Return (x, y) of the center of cell containing provided text 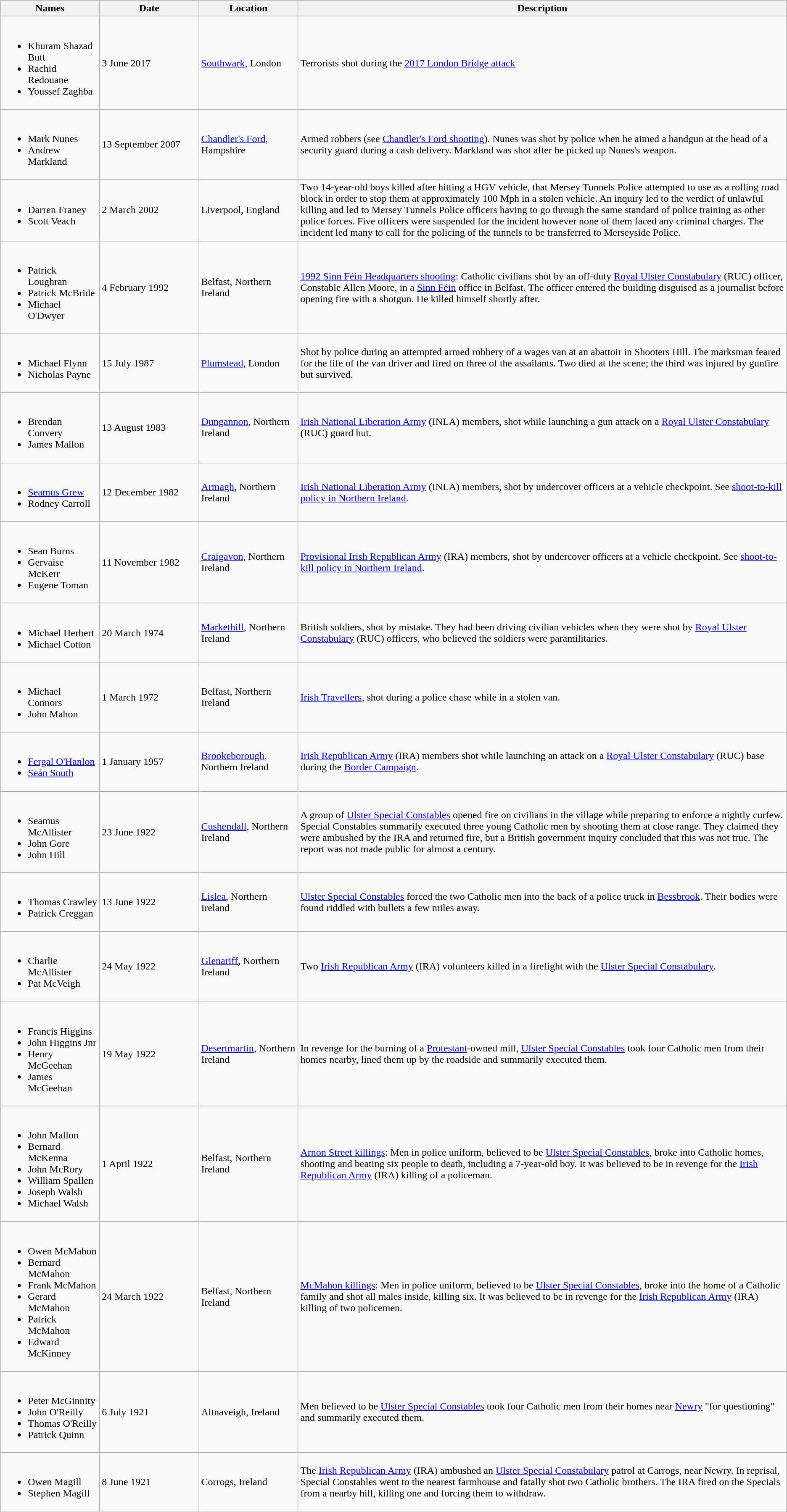
Mark NunesAndrew Markland (50, 145)
Irish National Liberation Army (INLA) members, shot by undercover officers at a vehicle checkpoint. See shoot-to-kill policy in Northern Ireland. (542, 492)
13 September 2007 (149, 145)
19 May 1922 (149, 1054)
Brookeborough, Northern Ireland (248, 761)
23 June 1922 (149, 832)
Irish National Liberation Army (INLA) members, shot while launching a gun attack on a Royal Ulster Constabulary (RUC) guard hut. (542, 428)
Dungannon, Northern Ireland (248, 428)
Armagh, Northern Ireland (248, 492)
Terrorists shot during the 2017 London Bridge attack (542, 63)
John MallonBernard McKennaJohn McRoryWilliam SpallenJoseph WalshMichael Walsh (50, 1164)
Irish Republican Army (IRA) members shot while launching an attack on a Royal Ulster Constabulary (RUC) base during the Border Campaign. (542, 761)
Seamus McAllisterJohn GoreJohn Hill (50, 832)
1 January 1957 (149, 761)
Sean BurnsGervaise McKerrEugene Toman (50, 562)
Khuram Shazad ButtRachid RedouaneYoussef Zaghba (50, 63)
8 June 1921 (149, 1482)
Desertmartin, Northern Ireland (248, 1054)
Francis HigginsJohn Higgins JnrHenry McGeehanJames McGeehan (50, 1054)
Plumstead, London (248, 363)
Patrick LoughranPatrick McBrideMichael O'Dwyer (50, 287)
Darren FraneyScott Veach (50, 210)
Names (50, 8)
Cushendall, Northern Ireland (248, 832)
Fergal O'HanlonSeán South (50, 761)
Liverpool, England (248, 210)
Owen MagillStephen Magill (50, 1482)
Location (248, 8)
Date (149, 8)
Chandler's Ford, Hampshire (248, 145)
Description (542, 8)
13 August 1983 (149, 428)
Craigavon, Northern Ireland (248, 562)
Corrogs, Ireland (248, 1482)
Michael FlynnNicholas Payne (50, 363)
Peter McGinnityJohn O'ReillyThomas O'ReillyPatrick Quinn (50, 1412)
20 March 1974 (149, 632)
Michael HerbertMichael Cotton (50, 632)
11 November 1982 (149, 562)
Altnaveigh, Ireland (248, 1412)
Brendan ConveryJames Mallon (50, 428)
Lislea, Northern Ireland (248, 902)
15 July 1987 (149, 363)
Two Irish Republican Army (IRA) volunteers killed in a firefight with the Ulster Special Constabulary. (542, 967)
Glenariff, Northern Ireland (248, 967)
3 June 2017 (149, 63)
Thomas CrawleyPatrick Creggan (50, 902)
Seamus GrewRodney Carroll (50, 492)
1 March 1972 (149, 697)
24 May 1922 (149, 967)
2 March 2002 (149, 210)
Owen McMahonBernard McMahonFrank McMahonGerard McMahonPatrick McMahonEdward McKinney (50, 1296)
Michael ConnorsJohn Mahon (50, 697)
4 February 1992 (149, 287)
24 March 1922 (149, 1296)
Markethill, Northern Ireland (248, 632)
Men believed to be Ulster Special Constables took four Catholic men from their homes near Newry "for questioning" and summarily executed them. (542, 1412)
12 December 1982 (149, 492)
13 June 1922 (149, 902)
Irish Travellers, shot during a police chase while in a stolen van. (542, 697)
6 July 1921 (149, 1412)
1 April 1922 (149, 1164)
Southwark, London (248, 63)
Provisional Irish Republican Army (IRA) members, shot by undercover officers at a vehicle checkpoint. See shoot-to-kill policy in Northern Ireland. (542, 562)
Charlie McAllisterPat McVeigh (50, 967)
